Extract the (x, y) coordinate from the center of the cell holding the provided text.  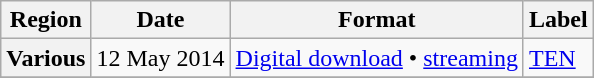
Label (558, 20)
Format (376, 20)
Date (160, 20)
TEN (558, 58)
Various (46, 58)
Digital download • streaming (376, 58)
12 May 2014 (160, 58)
Region (46, 20)
